Detect which cell encompasses the target text, then output its [x, y] center coordinate. 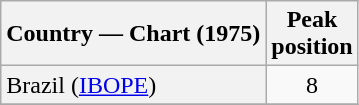
Country — Chart (1975) [134, 34]
8 [312, 85]
Brazil (IBOPE) [134, 85]
Peakposition [312, 34]
